Return the [x, y] coordinate for the center point of the cell that contains the specified text.  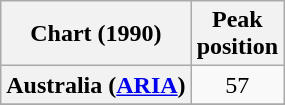
Peakposition [237, 34]
57 [237, 85]
Australia (ARIA) [96, 85]
Chart (1990) [96, 34]
